Scan for the cell matching the given text and deliver its (x, y) coordinate at center. 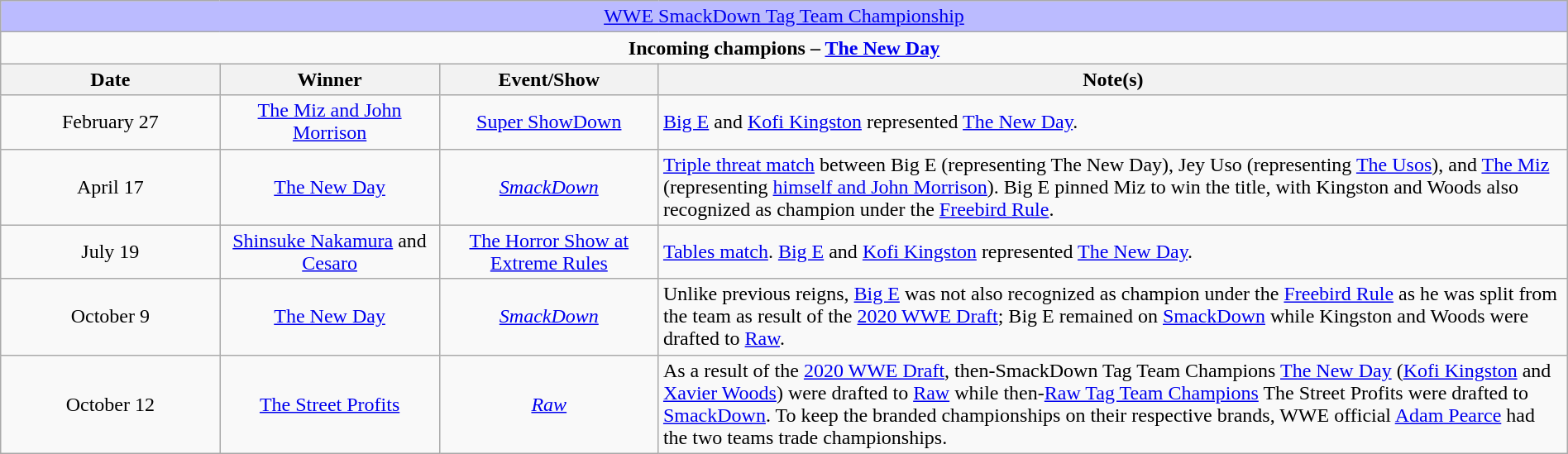
Incoming champions – The New Day (784, 48)
The Miz and John Morrison (329, 122)
Winner (329, 79)
WWE SmackDown Tag Team Championship (784, 17)
Date (111, 79)
Shinsuke Nakamura and Cesaro (329, 251)
Tables match. Big E and Kofi Kingston represented The New Day. (1113, 251)
July 19 (111, 251)
October 9 (111, 317)
Super ShowDown (549, 122)
Big E and Kofi Kingston represented The New Day. (1113, 122)
Event/Show (549, 79)
Note(s) (1113, 79)
The Horror Show at Extreme Rules (549, 251)
February 27 (111, 122)
April 17 (111, 187)
The Street Profits (329, 404)
October 12 (111, 404)
Raw (549, 404)
